Return [x, y] of the center of cell containing provided text 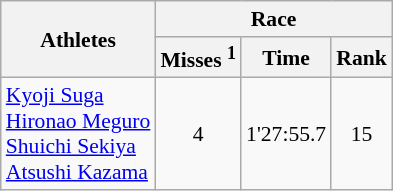
Misses 1 [198, 58]
Athletes [78, 40]
15 [362, 134]
Race [273, 19]
Kyoji SugaHironao MeguroShuichi SekiyaAtsushi Kazama [78, 134]
Time [286, 58]
Rank [362, 58]
1'27:55.7 [286, 134]
4 [198, 134]
